Search for the cell housing the specified text and yield its [x, y] center coordinate. 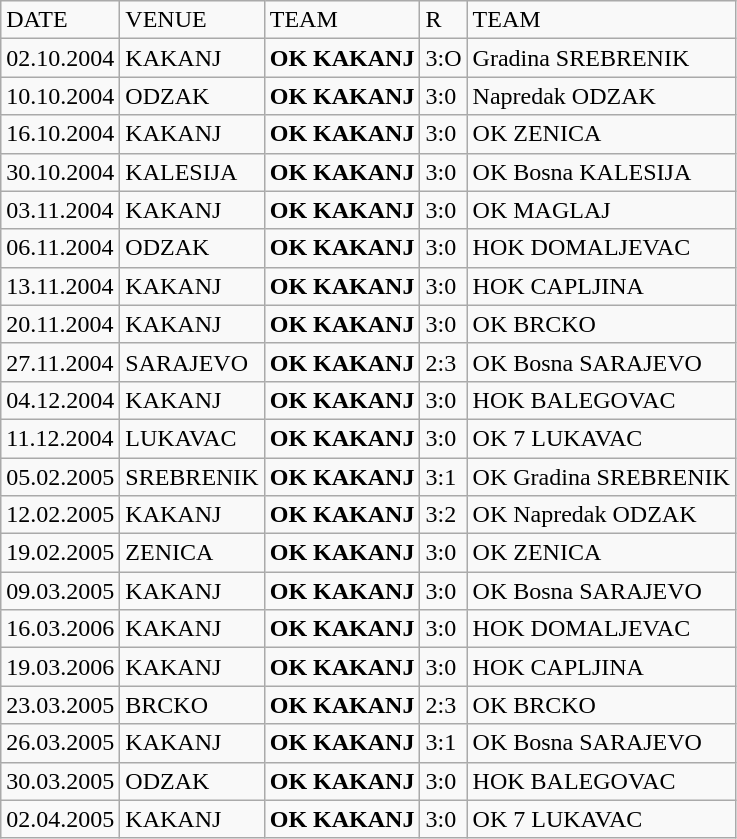
16.10.2004 [60, 134]
19.02.2005 [60, 553]
03.11.2004 [60, 210]
Napredak ODZAK [601, 96]
20.11.2004 [60, 324]
05.02.2005 [60, 477]
19.03.2006 [60, 667]
OK Gradina SREBRENIK [601, 477]
R [444, 20]
13.11.2004 [60, 286]
09.03.2005 [60, 591]
BRCKO [192, 705]
02.04.2005 [60, 819]
02.10.2004 [60, 58]
12.02.2005 [60, 515]
3:2 [444, 515]
3:O [444, 58]
30.10.2004 [60, 172]
10.10.2004 [60, 96]
16.03.2006 [60, 629]
DATE [60, 20]
VENUE [192, 20]
OK MAGLAJ [601, 210]
30.03.2005 [60, 781]
06.11.2004 [60, 248]
OK Napredak ODZAK [601, 515]
26.03.2005 [60, 743]
KALESIJA [192, 172]
ZENICA [192, 553]
04.12.2004 [60, 400]
23.03.2005 [60, 705]
27.11.2004 [60, 362]
LUKAVAC [192, 438]
SARAJEVO [192, 362]
Gradina SREBRENIK [601, 58]
OK Bosna KALESIJA [601, 172]
11.12.2004 [60, 438]
SREBRENIK [192, 477]
